Scan for the cell matching the given text and deliver its [x, y] coordinate at center. 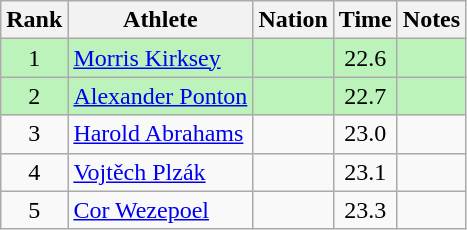
23.1 [365, 172]
Athlete [160, 20]
23.3 [365, 210]
4 [34, 172]
Vojtěch Plzák [160, 172]
2 [34, 96]
Rank [34, 20]
1 [34, 58]
Morris Kirksey [160, 58]
22.7 [365, 96]
22.6 [365, 58]
Nation [293, 20]
Alexander Ponton [160, 96]
3 [34, 134]
5 [34, 210]
Cor Wezepoel [160, 210]
Time [365, 20]
23.0 [365, 134]
Notes [431, 20]
Harold Abrahams [160, 134]
